Return [x, y] of the center of cell containing provided text 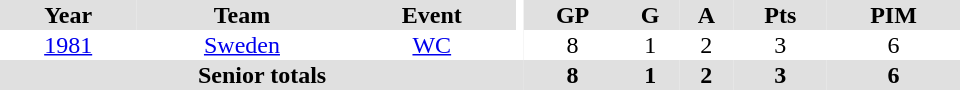
GP [572, 15]
Senior totals [262, 75]
1981 [68, 45]
A [706, 15]
G [650, 15]
WC [432, 45]
Team [242, 15]
Sweden [242, 45]
Event [432, 15]
Year [68, 15]
Pts [781, 15]
PIM [894, 15]
